From the cell containing the given text, extract its center point as (x, y) coordinate. 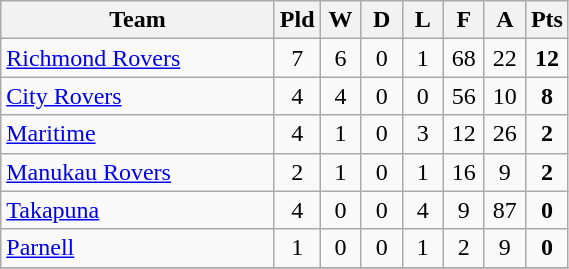
6 (340, 58)
68 (464, 58)
3 (422, 134)
D (382, 20)
F (464, 20)
Maritime (138, 134)
8 (546, 96)
Parnell (138, 248)
16 (464, 172)
A (504, 20)
Takapuna (138, 210)
10 (504, 96)
26 (504, 134)
L (422, 20)
87 (504, 210)
7 (297, 58)
Pts (546, 20)
Team (138, 20)
W (340, 20)
Manukau Rovers (138, 172)
22 (504, 58)
56 (464, 96)
City Rovers (138, 96)
Pld (297, 20)
Richmond Rovers (138, 58)
